From the cell containing the given text, extract its center point as (x, y) coordinate. 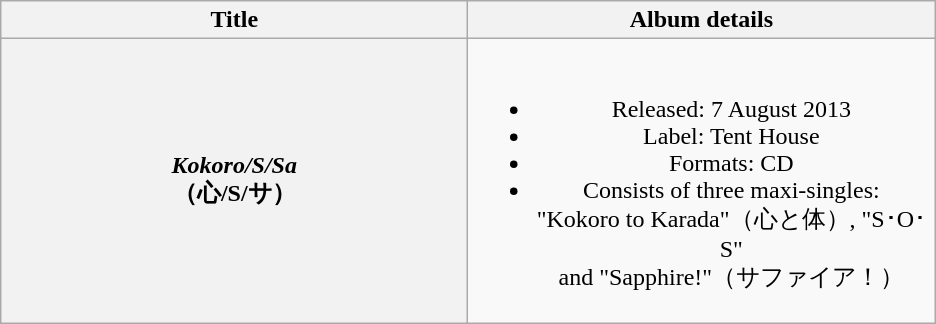
Released: 7 August 2013Label: Tent HouseFormats: CDConsists of three maxi-singles:"Kokoro to Karada"（心と体）, "S･O･S"and "Sapphire!"（サファイア！） (702, 181)
Kokoro/S/Sa（心/S/サ） (234, 181)
Album details (702, 20)
Title (234, 20)
